Capture the cell that displays the provided text and extract its (x, y) central coordinate. 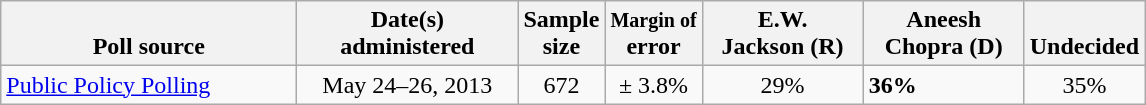
Margin oferror (654, 34)
Samplesize (562, 34)
Poll source (149, 34)
35% (1084, 85)
29% (782, 85)
AneeshChopra (D) (944, 34)
Public Policy Polling (149, 85)
± 3.8% (654, 85)
672 (562, 85)
Undecided (1084, 34)
Date(s)administered (408, 34)
E.W.Jackson (R) (782, 34)
36% (944, 85)
May 24–26, 2013 (408, 85)
